Detect which cell encompasses the target text, then output its (x, y) center coordinate. 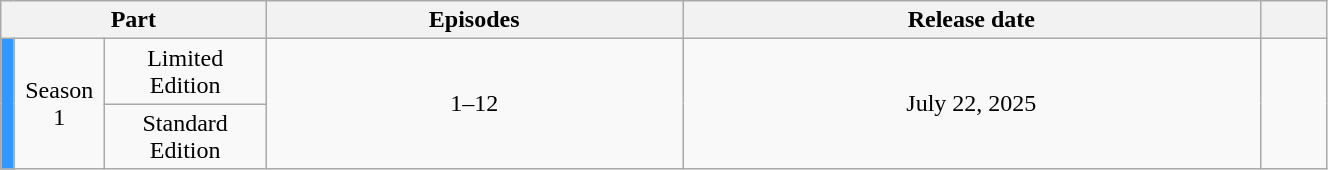
Release date (972, 20)
Season 1 (59, 104)
July 22, 2025 (972, 104)
Part (134, 20)
Limited Edition (184, 72)
Episodes (474, 20)
1–12 (474, 104)
Standard Edition (184, 136)
